Output the (x, y) coordinate of the center of the cell containing the given text.  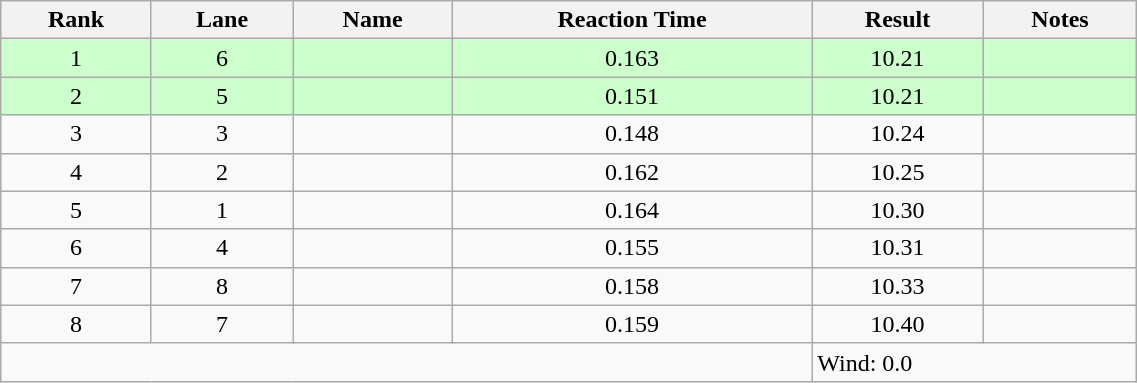
Wind: 0.0 (974, 362)
0.151 (632, 96)
10.25 (898, 172)
0.162 (632, 172)
0.159 (632, 324)
0.163 (632, 58)
10.33 (898, 286)
0.148 (632, 134)
0.158 (632, 286)
Result (898, 20)
0.164 (632, 210)
10.24 (898, 134)
10.40 (898, 324)
Name (372, 20)
Lane (222, 20)
0.155 (632, 248)
10.30 (898, 210)
Reaction Time (632, 20)
Rank (76, 20)
Notes (1060, 20)
10.31 (898, 248)
